Locate the cell with the specified text and output its [X, Y] center coordinate. 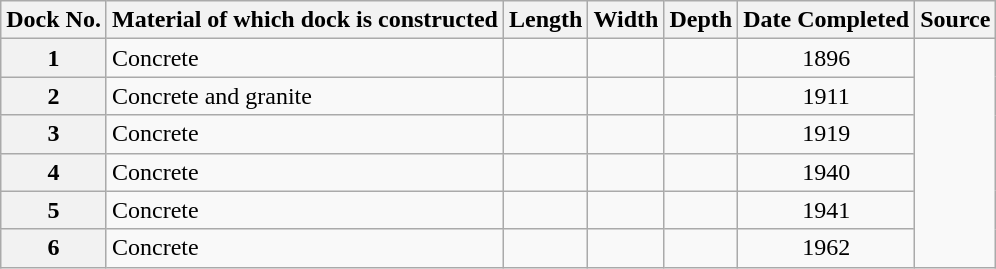
1941 [826, 210]
1919 [826, 134]
1940 [826, 172]
1 [54, 58]
Material of which dock is constructed [304, 20]
6 [54, 248]
Depth [701, 20]
3 [54, 134]
5 [54, 210]
Dock No. [54, 20]
1962 [826, 248]
Concrete and granite [304, 96]
4 [54, 172]
Date Completed [826, 20]
Width [626, 20]
Source [956, 20]
1911 [826, 96]
2 [54, 96]
1896 [826, 58]
Length [546, 20]
